Pinpoint the cell where the given text exists, returning its [X, Y] midpoint coordinate. 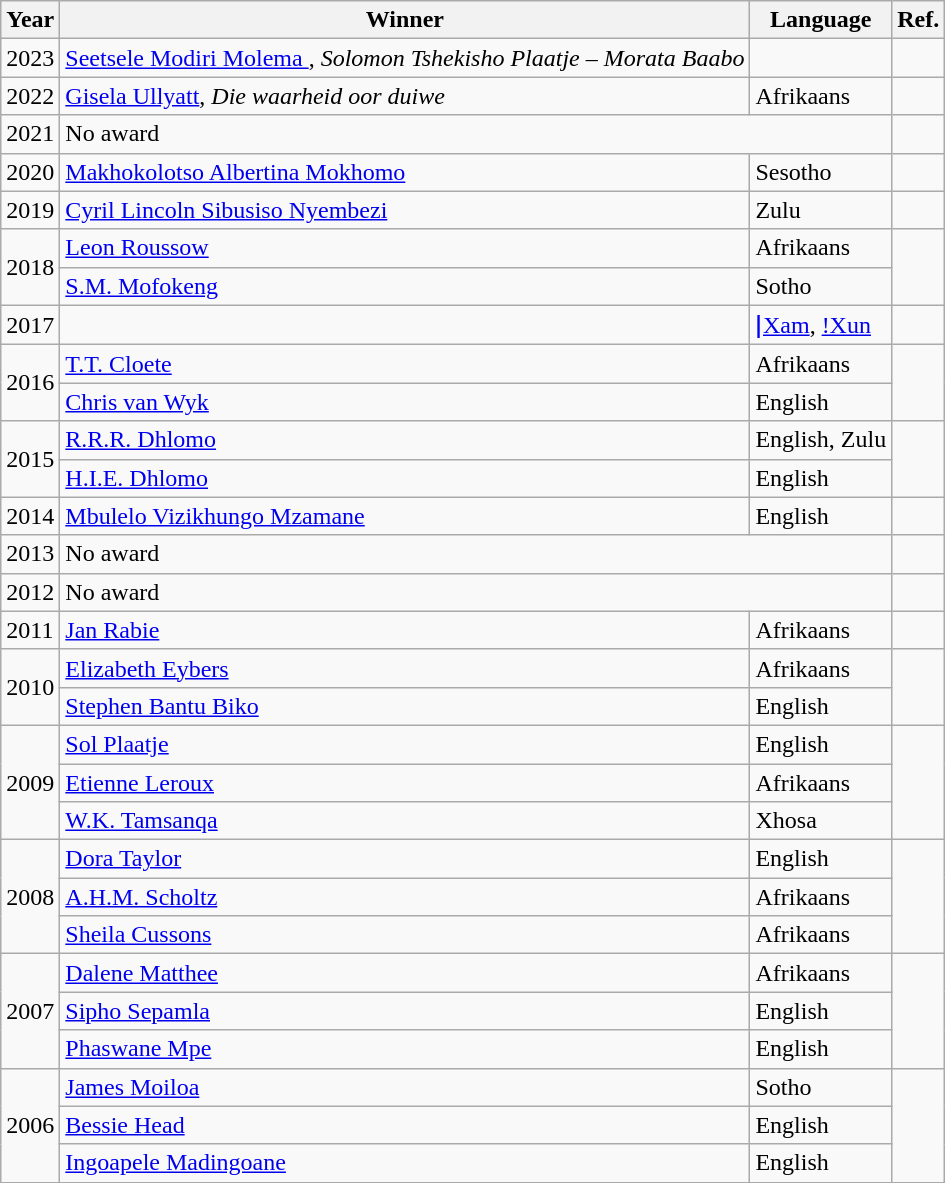
ǀXam, !Xun [821, 325]
2012 [30, 592]
2023 [30, 58]
2013 [30, 554]
2017 [30, 325]
Sheila Cussons [405, 935]
Etienne Leroux [405, 783]
James Moiloa [405, 1087]
Stephen Bantu Biko [405, 706]
H.I.E. Dhlomo [405, 478]
Makhokolotso Albertina Mokhomo [405, 172]
Bessie Head [405, 1125]
2014 [30, 516]
2008 [30, 897]
Sesotho [821, 172]
A.H.M. Scholtz [405, 897]
S.M. Mofokeng [405, 286]
2006 [30, 1125]
Sipho Sepamla [405, 1011]
2010 [30, 687]
Phaswane Mpe [405, 1049]
2016 [30, 383]
Leon Roussow [405, 248]
Xhosa [821, 821]
Language [821, 20]
Seetsele Modiri Molema , Solomon Tshekisho Plaatje – Morata Baabo [405, 58]
2011 [30, 630]
Ref. [918, 20]
Zulu [821, 210]
Jan Rabie [405, 630]
2022 [30, 96]
W.K. Tamsanqa [405, 821]
2007 [30, 1011]
Year [30, 20]
Ingoapele Madingoane [405, 1163]
T.T. Cloete [405, 364]
English, Zulu [821, 440]
Mbulelo Vizikhungo Mzamane [405, 516]
Sol Plaatje [405, 744]
Winner [405, 20]
Elizabeth Eybers [405, 668]
Cyril Lincoln Sibusiso Nyembezi [405, 210]
2009 [30, 782]
2018 [30, 267]
Gisela Ullyatt, Die waarheid oor duiwe [405, 96]
Dora Taylor [405, 859]
R.R.R. Dhlomo [405, 440]
2020 [30, 172]
2015 [30, 459]
2019 [30, 210]
2021 [30, 134]
Chris van Wyk [405, 402]
Dalene Matthee [405, 973]
